Extract the [X, Y] coordinate from the center of the cell holding the provided text.  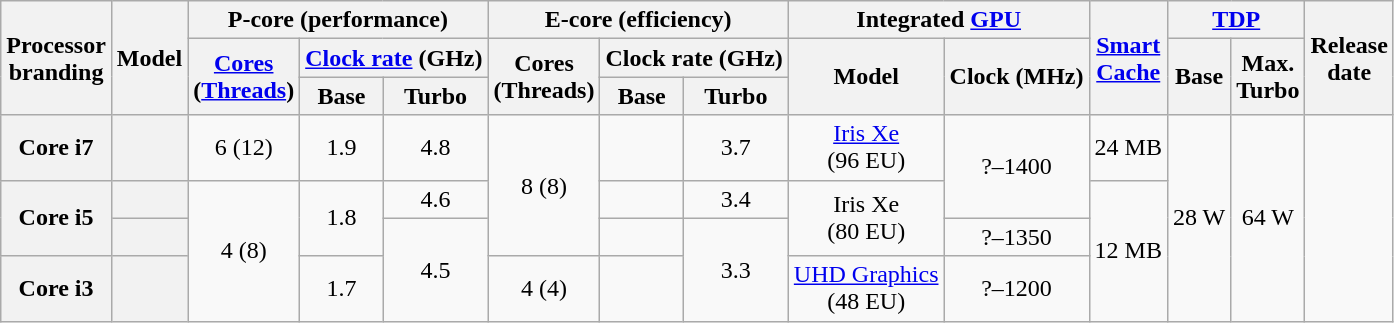
1.9 [342, 148]
4 (8) [244, 250]
E-core (efficiency) [638, 20]
4.8 [436, 148]
4.5 [436, 270]
4 (4) [544, 288]
6 (12) [244, 148]
UHD Graphics(48 EU) [866, 288]
Iris Xe(80 EU) [866, 218]
3.7 [736, 148]
P-core (performance) [338, 20]
64 W [1268, 218]
8 (8) [544, 186]
Integrated GPU [938, 20]
Iris Xe(96 EU) [866, 148]
3.4 [736, 199]
12 MB [1128, 250]
28 W [1198, 218]
?–1350 [1016, 237]
Max.Turbo [1268, 77]
?–1400 [1016, 166]
Releasedate [1349, 58]
SmartCache [1128, 58]
Processorbranding [56, 58]
4.6 [436, 199]
Core i5 [56, 218]
1.8 [342, 218]
Core i7 [56, 148]
Clock (MHz) [1016, 77]
Core i3 [56, 288]
TDP [1236, 20]
?–1200 [1016, 288]
24 MB [1128, 148]
3.3 [736, 270]
1.7 [342, 288]
